Determine the (x, y) coordinate at the center of the cell enclosing the given text.  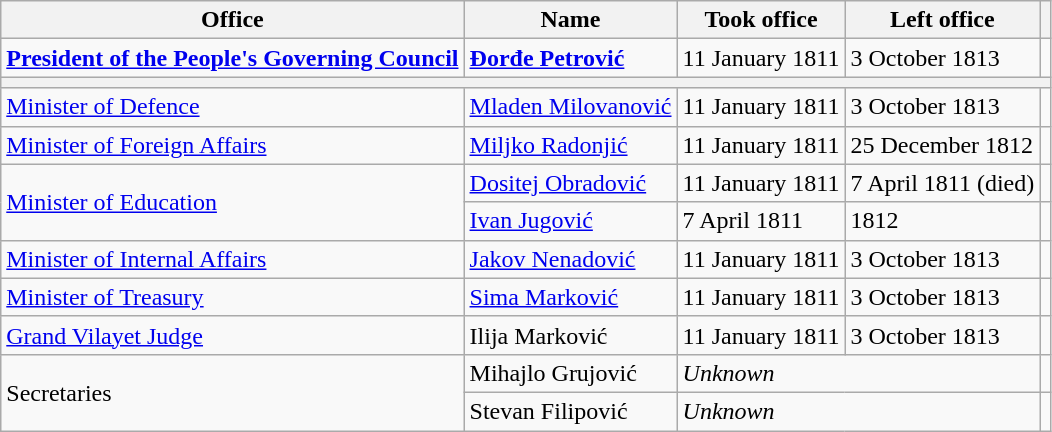
Took office (761, 20)
Dositej Obradović (570, 183)
Ivan Jugović (570, 221)
7 April 1811 (761, 221)
Mladen Milovanović (570, 107)
Mihajlo Grujović (570, 373)
1812 (942, 221)
Ilija Marković (570, 335)
Sima Marković (570, 297)
Grand Vilayet Judge (232, 335)
Minister of Education (232, 202)
Left office (942, 20)
Name (570, 20)
Đorđe Petrović (570, 58)
25 December 1812 (942, 145)
Minister of Defence (232, 107)
President of the People's Governing Council (232, 58)
Minister of Foreign Affairs (232, 145)
Secretaries (232, 392)
Stevan Filipović (570, 411)
Jakov Nenadović (570, 259)
Minister of Internal Affairs (232, 259)
Office (232, 20)
Minister of Treasury (232, 297)
Miljko Radonjić (570, 145)
7 April 1811 (died) (942, 183)
